Detect which cell encompasses the target text, then output its (x, y) center coordinate. 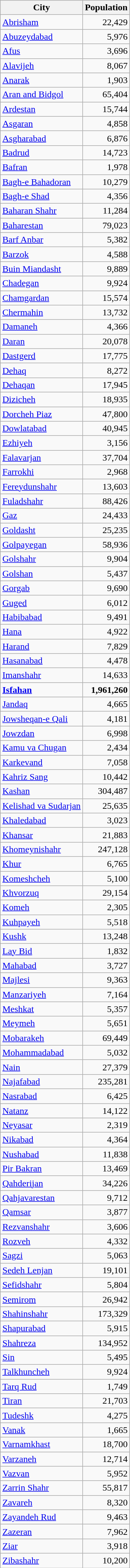
Vanak (42, 1430)
Baharestan (42, 225)
Farrokhi (42, 472)
City (42, 8)
9,904 (106, 559)
3,156 (106, 443)
Alavijeh (42, 66)
7,962 (106, 1531)
Nain (42, 1067)
Qamsar (42, 1212)
247,128 (106, 849)
Gaz (42, 516)
47,800 (106, 414)
5,100 (106, 878)
Khomeynishahr (42, 849)
4,665 (106, 704)
Nushabad (42, 1154)
4,356 (106, 196)
9,363 (106, 980)
Damaneh (42, 327)
5,063 (106, 1256)
Pir Bakran (42, 1169)
1,832 (106, 951)
Khur (42, 864)
3,023 (106, 820)
1,978 (106, 167)
15,744 (106, 109)
134,952 (106, 1343)
Dowlatabad (42, 429)
Sagzi (42, 1256)
22,429 (106, 22)
Natanz (42, 1111)
18,935 (106, 399)
4,858 (106, 124)
Kahriz Sang (42, 777)
Bagh-e Shad (42, 196)
Golpayegan (42, 545)
2,319 (106, 1125)
5,437 (106, 574)
Zibashahr (42, 1560)
Imanshahr (42, 675)
9,690 (106, 588)
Chermahin (42, 312)
1,749 (106, 1386)
40,945 (106, 429)
6,876 (106, 138)
Barf Anbar (42, 240)
Khaledabad (42, 820)
Meshkat (42, 1009)
Karkevand (42, 762)
29,154 (106, 893)
Vazvan (42, 1473)
1,665 (106, 1430)
Asgharabad (42, 138)
Majlesi (42, 980)
27,379 (106, 1067)
Shahinshahr (42, 1314)
4,922 (106, 631)
Kamu va Chugan (42, 748)
Ardestan (42, 109)
8,067 (106, 66)
17,945 (106, 385)
Ezhiyeh (42, 443)
Zarrin Shahr (42, 1488)
5,651 (106, 1023)
Population (106, 8)
5,382 (106, 240)
5,032 (106, 1052)
3,727 (106, 966)
Manzariyeh (42, 994)
Rezvanshahr (42, 1227)
Tudeshk (42, 1415)
Qahderijan (42, 1183)
Hana (42, 631)
25,235 (106, 530)
4,588 (106, 254)
4,364 (106, 1140)
Ziar (42, 1546)
Kuhpayeh (42, 922)
Varzaneh (42, 1459)
Goldasht (42, 530)
Dehaq (42, 370)
Rozveh (42, 1241)
6,765 (106, 864)
Fuladshahr (42, 501)
18,700 (106, 1444)
3,877 (106, 1212)
17,775 (106, 356)
5,976 (106, 37)
Dizicheh (42, 399)
55,817 (106, 1488)
Jowsheqan-e Qali (42, 719)
13,469 (106, 1169)
9,491 (106, 617)
10,442 (106, 777)
Abuzeydabad (42, 37)
5,915 (106, 1328)
4,478 (106, 661)
5,804 (106, 1285)
Zazeran (42, 1531)
Komeh (42, 908)
25,635 (106, 806)
1,961,260 (106, 690)
Bagh-e Bahadoran (42, 182)
Sefidshahr (42, 1285)
5,357 (106, 1009)
Mohammadabad (42, 1052)
11,284 (106, 211)
13,248 (106, 937)
Buin Miandasht (42, 269)
Khvorzuq (42, 893)
Lay Bid (42, 951)
9,889 (106, 269)
7,058 (106, 762)
Baharan Shahr (42, 211)
24,433 (106, 516)
15,574 (106, 298)
79,023 (106, 225)
Kushk (42, 937)
Kashan (42, 791)
Habibabad (42, 617)
26,942 (106, 1299)
2,968 (106, 472)
2,434 (106, 748)
7,164 (106, 994)
14,633 (106, 675)
Talkhuncheh (42, 1372)
8,272 (106, 370)
4,366 (106, 327)
4,181 (106, 719)
Shahreza (42, 1343)
69,449 (106, 1038)
7,829 (106, 646)
Asgaran (42, 124)
Jowzdan (42, 733)
Nikabad (42, 1140)
Chadegan (42, 283)
8,320 (106, 1502)
Meymeh (42, 1023)
Varnamkhast (42, 1444)
20,078 (106, 341)
Tiran (42, 1401)
Kelishad va Sudarjan (42, 806)
235,281 (106, 1081)
5,495 (106, 1358)
3,696 (106, 51)
Anarak (42, 80)
4,275 (106, 1415)
Qahjavarestan (42, 1198)
Abrisham (42, 22)
10,200 (106, 1560)
Fereydunshahr (42, 487)
65,404 (106, 95)
5,952 (106, 1473)
14,723 (106, 153)
Gorgab (42, 588)
34,226 (106, 1183)
4,332 (106, 1241)
Sedeh Lenjan (42, 1270)
1,903 (106, 80)
3,606 (106, 1227)
Badrud (42, 153)
Najafabad (42, 1081)
Shapurabad (42, 1328)
12,714 (106, 1459)
3,918 (106, 1546)
Semirom (42, 1299)
6,998 (106, 733)
6,425 (106, 1096)
21,703 (106, 1401)
Barzok (42, 254)
Golshan (42, 574)
Afus (42, 51)
Isfahan (42, 690)
Sin (42, 1358)
88,426 (106, 501)
19,101 (106, 1270)
304,487 (106, 791)
Chamgardan (42, 298)
Neyasar (42, 1125)
Zayandeh Rud (42, 1517)
14,122 (106, 1111)
Mobarakeh (42, 1038)
13,603 (106, 487)
Dorcheh Piaz (42, 414)
Mahabad (42, 966)
Dastgerd (42, 356)
9,463 (106, 1517)
173,329 (106, 1314)
Nasrabad (42, 1096)
5,518 (106, 922)
Tarq Rud (42, 1386)
Komeshcheh (42, 878)
Falavarjan (42, 458)
Daran (42, 341)
Harand (42, 646)
11,838 (106, 1154)
10,279 (106, 182)
Golshahr (42, 559)
6,012 (106, 602)
2,305 (106, 908)
37,704 (106, 458)
Aran and Bidgol (42, 95)
Khansar (42, 835)
21,883 (106, 835)
58,936 (106, 545)
Bafran (42, 167)
9,712 (106, 1198)
Guged (42, 602)
Hasanabad (42, 661)
13,732 (106, 312)
Dehaqan (42, 385)
Zavareh (42, 1502)
Jandaq (42, 704)
